Extract the (x, y) coordinate from the center of the cell holding the provided text.  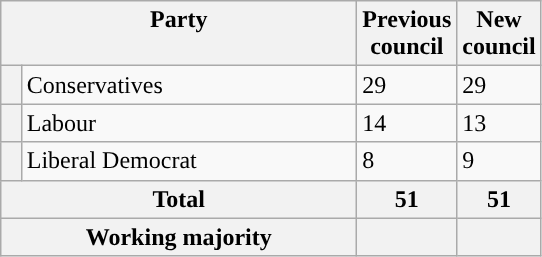
Party (179, 34)
Total (179, 199)
8 (407, 161)
Conservatives (189, 85)
14 (407, 123)
New council (499, 34)
9 (499, 161)
13 (499, 123)
Working majority (179, 237)
Labour (189, 123)
Previous council (407, 34)
Liberal Democrat (189, 161)
